Extract the [x, y] coordinate from the center of the cell holding the provided text.  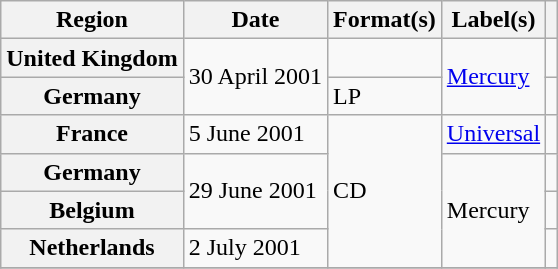
LP [385, 96]
United Kingdom [92, 58]
29 June 2001 [255, 191]
France [92, 134]
Date [255, 20]
5 June 2001 [255, 134]
Format(s) [385, 20]
Universal [493, 134]
Belgium [92, 210]
Region [92, 20]
Netherlands [92, 248]
30 April 2001 [255, 77]
CD [385, 191]
2 July 2001 [255, 248]
Label(s) [493, 20]
